Capture the cell that displays the provided text and extract its (x, y) central coordinate. 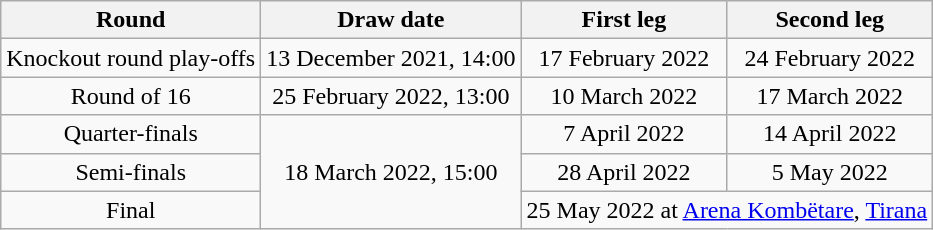
Round (131, 20)
7 April 2022 (624, 134)
10 March 2022 (624, 96)
18 March 2022, 15:00 (391, 172)
Draw date (391, 20)
14 April 2022 (830, 134)
24 February 2022 (830, 58)
Second leg (830, 20)
Knockout round play-offs (131, 58)
28 April 2022 (624, 172)
5 May 2022 (830, 172)
Quarter-finals (131, 134)
17 February 2022 (624, 58)
Final (131, 210)
17 March 2022 (830, 96)
25 May 2022 at Arena Kombëtare, Tirana (727, 210)
25 February 2022, 13:00 (391, 96)
Round of 16 (131, 96)
13 December 2021, 14:00 (391, 58)
First leg (624, 20)
Semi-finals (131, 172)
